Return (x, y) of the center of cell containing provided text 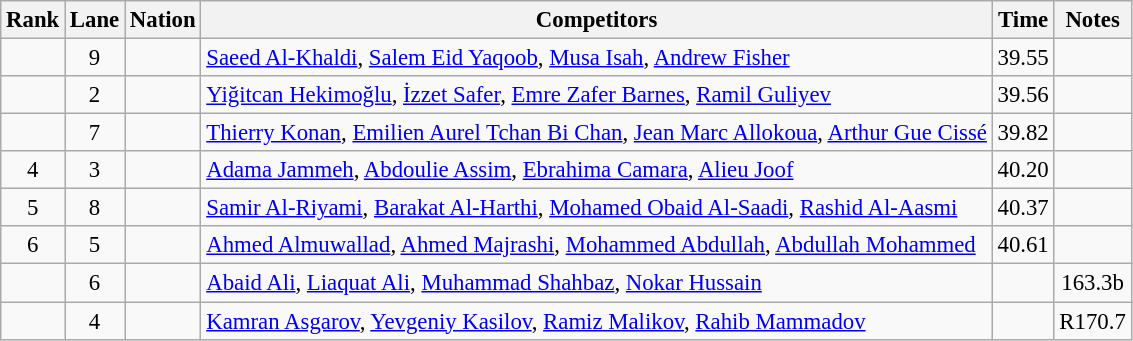
Kamran Asgarov, Yevgeniy Kasilov, Ramiz Malikov, Rahib Mammadov (596, 321)
3 (95, 170)
163.3b (1092, 283)
Competitors (596, 20)
39.55 (1023, 58)
Notes (1092, 20)
40.37 (1023, 208)
40.20 (1023, 170)
Abaid Ali, Liaquat Ali, Muhammad Shahbaz, Nokar Hussain (596, 283)
Lane (95, 20)
39.82 (1023, 133)
Ahmed Almuwallad, Ahmed Majrashi, Mohammed Abdullah, Abdullah Mohammed (596, 245)
40.61 (1023, 245)
Samir Al-Riyami, Barakat Al-Harthi, Mohamed Obaid Al-Saadi, Rashid Al-Aasmi (596, 208)
39.56 (1023, 95)
2 (95, 95)
Yiğitcan Hekimoğlu, İzzet Safer, Emre Zafer Barnes, Ramil Guliyev (596, 95)
Adama Jammeh, Abdoulie Assim, Ebrahima Camara, Alieu Joof (596, 170)
8 (95, 208)
7 (95, 133)
R170.7 (1092, 321)
Rank (33, 20)
9 (95, 58)
Thierry Konan, Emilien Aurel Tchan Bi Chan, Jean Marc Allokoua, Arthur Gue Cissé (596, 133)
Saeed Al-Khaldi, Salem Eid Yaqoob, Musa Isah, Andrew Fisher (596, 58)
Time (1023, 20)
Nation (163, 20)
